Detect which cell encompasses the target text, then output its (x, y) center coordinate. 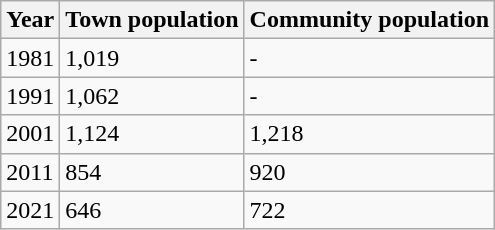
Town population (152, 20)
2021 (30, 210)
Community population (369, 20)
1991 (30, 96)
Year (30, 20)
2001 (30, 134)
1,019 (152, 58)
646 (152, 210)
722 (369, 210)
2011 (30, 172)
1,062 (152, 96)
920 (369, 172)
854 (152, 172)
1981 (30, 58)
1,218 (369, 134)
1,124 (152, 134)
